Capture the cell that displays the provided text and extract its (x, y) central coordinate. 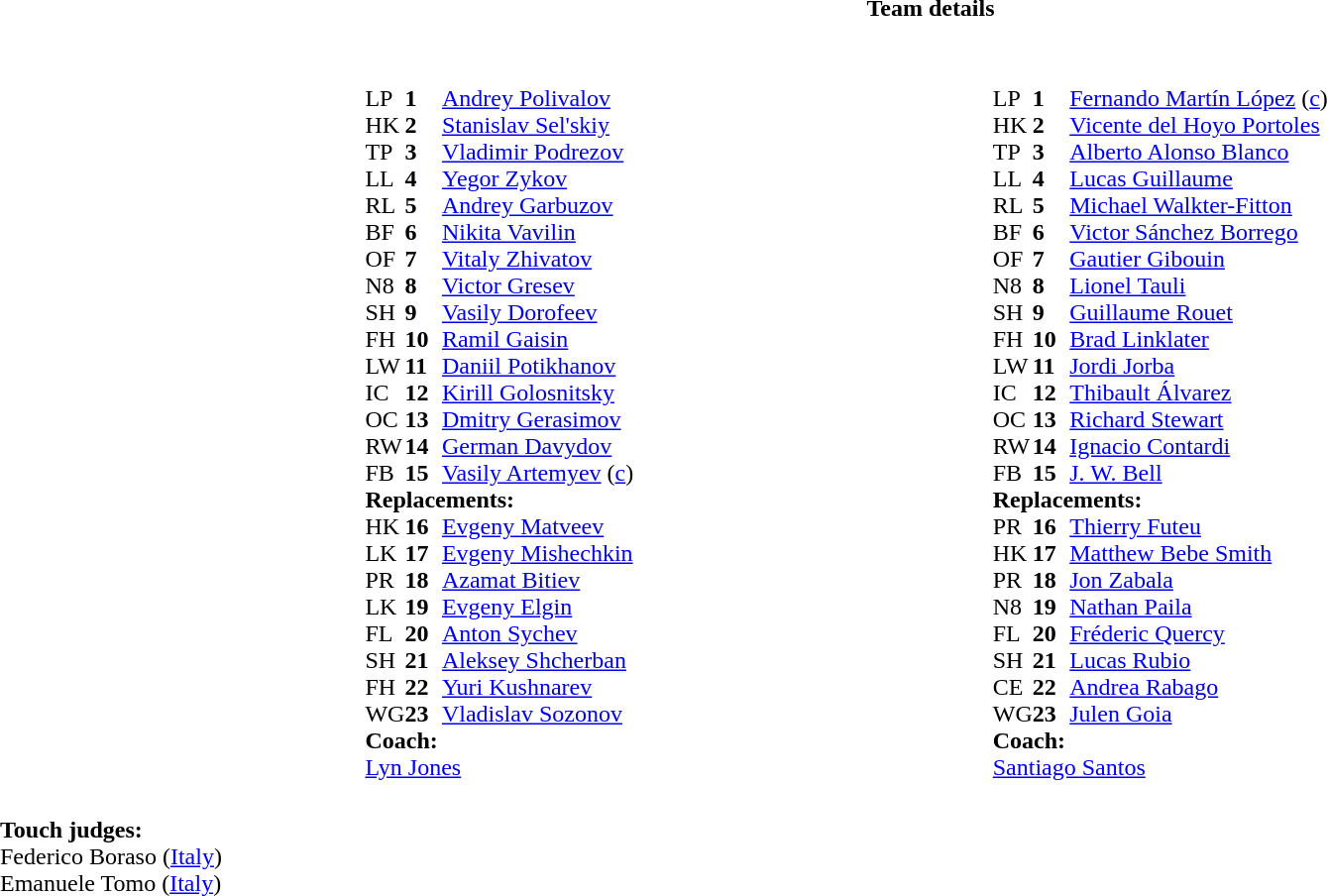
Nikita Vavilin (537, 232)
Replacements: (499, 500)
Dmitry Gerasimov (537, 420)
Aleksey Shcherban (537, 660)
Evgeny Matveev (537, 527)
Vasily Dorofeev (537, 313)
Ramil Gaisin (537, 339)
Evgeny Mishechkin (537, 553)
Lyn Jones (499, 767)
Vladislav Sozonov (537, 714)
Yuri Kushnarev (537, 688)
Andrey Garbuzov (537, 206)
Evgeny Elgin (537, 607)
Kirill Golosnitsky (537, 392)
CE (1013, 688)
Andrey Polivalov (537, 99)
Coach: (499, 741)
Azamat Bitiev (537, 581)
Stanislav Sel'skiy (537, 125)
Yegor Zykov (537, 178)
Vasily Artemyev (c) (537, 474)
Anton Sychev (537, 634)
Victor Gresev (537, 285)
Vitaly Zhivatov (537, 260)
German Davydov (537, 446)
Vladimir Podrezov (537, 153)
Daniil Potikhanov (537, 367)
